Detect which cell encompasses the target text, then output its (x, y) center coordinate. 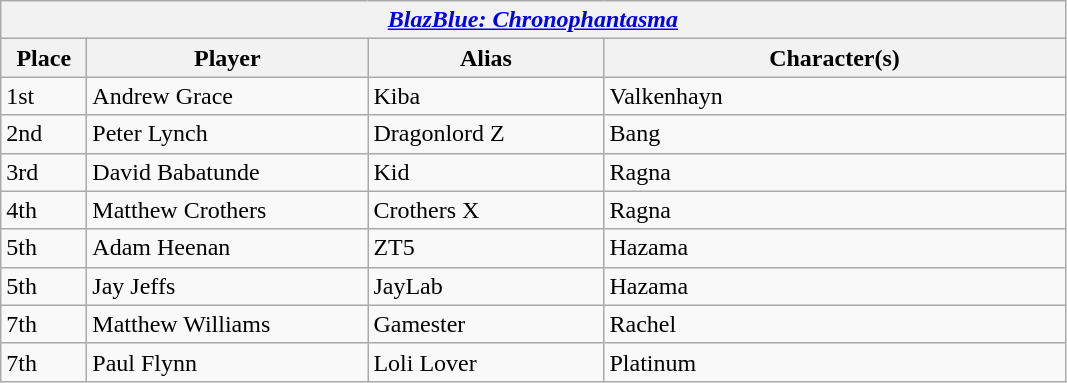
Valkenhayn (834, 96)
Place (44, 58)
Dragonlord Z (486, 134)
Matthew Williams (228, 324)
ZT5 (486, 248)
2nd (44, 134)
Player (228, 58)
Gamester (486, 324)
Character(s) (834, 58)
Peter Lynch (228, 134)
Rachel (834, 324)
1st (44, 96)
Paul Flynn (228, 362)
Alias (486, 58)
Matthew Crothers (228, 210)
Adam Heenan (228, 248)
Kiba (486, 96)
David Babatunde (228, 172)
BlazBlue: Chronophantasma (533, 20)
Jay Jeffs (228, 286)
4th (44, 210)
Bang (834, 134)
Platinum (834, 362)
Andrew Grace (228, 96)
JayLab (486, 286)
3rd (44, 172)
Crothers X (486, 210)
Loli Lover (486, 362)
Kid (486, 172)
